Provide the [X, Y] coordinate of the cell's center where the given text is located.  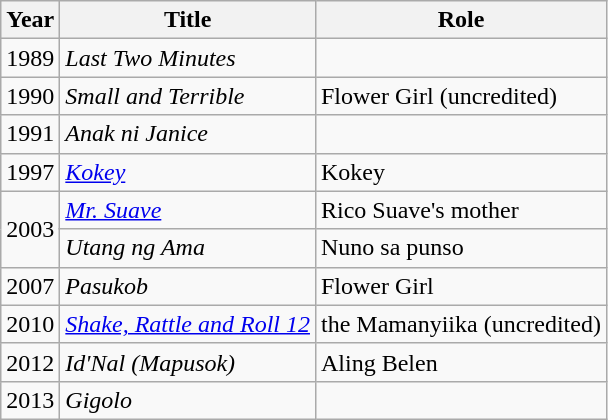
Aling Belen [460, 362]
Nuno sa punso [460, 248]
2007 [30, 286]
the Mamanyiika (uncredited) [460, 324]
2010 [30, 324]
Role [460, 20]
Anak ni Janice [188, 134]
2012 [30, 362]
Gigolo [188, 400]
Utang ng Ama [188, 248]
Id'Nal (Mapusok) [188, 362]
1997 [30, 172]
Small and Terrible [188, 96]
2003 [30, 229]
2013 [30, 400]
1990 [30, 96]
1991 [30, 134]
Flower Girl [460, 286]
Rico Suave's mother [460, 210]
Title [188, 20]
1989 [30, 58]
Shake, Rattle and Roll 12 [188, 324]
Last Two Minutes [188, 58]
Flower Girl (uncredited) [460, 96]
Mr. Suave [188, 210]
Year [30, 20]
Pasukob [188, 286]
